Detect which cell encompasses the target text, then output its [X, Y] center coordinate. 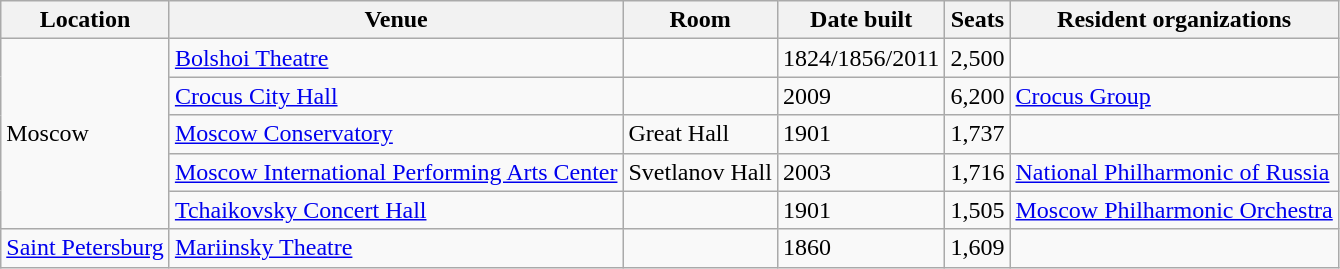
Date built [861, 20]
Bolshoi Theatre [396, 58]
Seats [978, 20]
Room [700, 20]
Resident organizations [1174, 20]
Moscow Conservatory [396, 134]
Moscow Philharmonic Orchestra [1174, 210]
6,200 [978, 96]
Svetlanov Hall [700, 172]
1860 [861, 248]
Tchaikovsky Concert Hall [396, 210]
Moscow [86, 134]
1,505 [978, 210]
1,737 [978, 134]
Great Hall [700, 134]
Crocus City Hall [396, 96]
Mariinsky Theatre [396, 248]
Location [86, 20]
1824/1856/2011 [861, 58]
1,609 [978, 248]
National Philharmonic of Russia [1174, 172]
2009 [861, 96]
Saint Petersburg [86, 248]
Venue [396, 20]
2003 [861, 172]
2,500 [978, 58]
1,716 [978, 172]
Moscow International Performing Arts Center [396, 172]
Crocus Group [1174, 96]
